For the text-containing cell, return its midpoint in (X, Y) coordinate format. 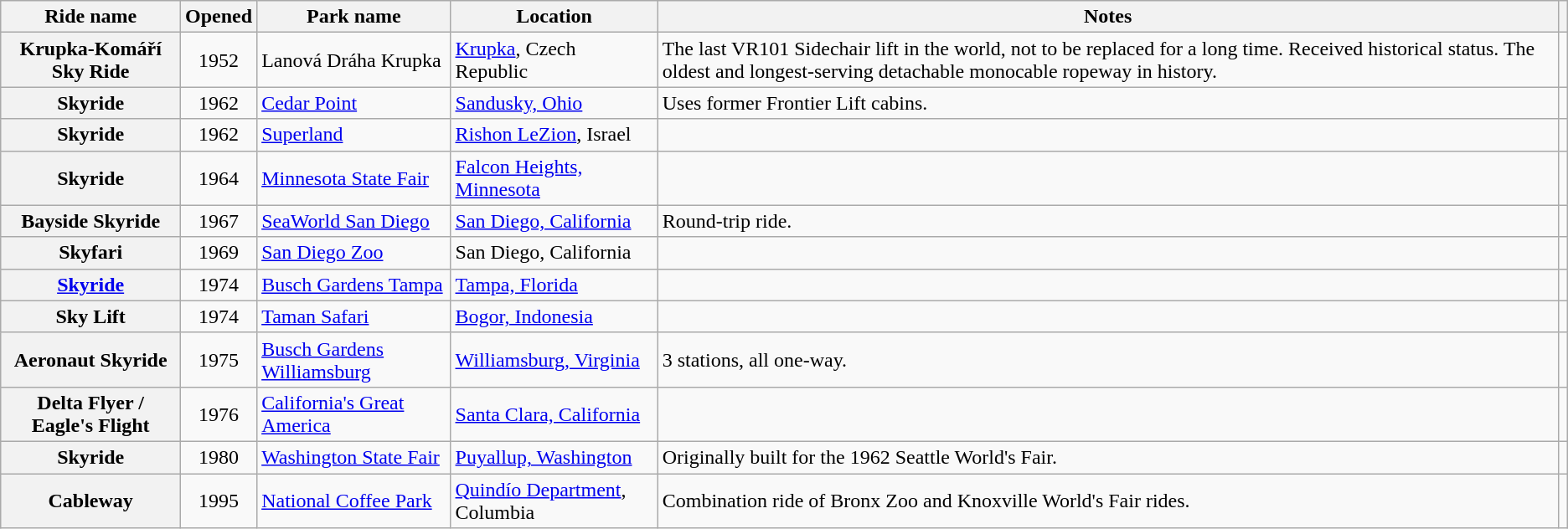
Santa Clara, California (554, 413)
Ride name (90, 17)
Originally built for the 1962 Seattle World's Fair. (1107, 457)
Falcon Heights, Minnesota (554, 177)
Sandusky, Ohio (554, 103)
1967 (219, 221)
Puyallup, Washington (554, 457)
Aeronaut Skyride (90, 360)
Bogor, Indonesia (554, 316)
Lanová Dráha Krupka (353, 60)
California's Great America (353, 413)
Quindío Department, Columbia (554, 501)
Cedar Point (353, 103)
Uses former Frontier Lift cabins. (1107, 103)
Minnesota State Fair (353, 177)
Cableway (90, 501)
San Diego Zoo (353, 253)
Sky Lift (90, 316)
3 stations, all one-way. (1107, 360)
1980 (219, 457)
Krupka, Czech Republic (554, 60)
Superland (353, 135)
Busch Gardens Williamsburg (353, 360)
SeaWorld San Diego (353, 221)
Krupka-Komáří Sky Ride (90, 60)
1975 (219, 360)
Park name (353, 17)
Skyfari (90, 253)
Combination ride of Bronx Zoo and Knoxville World's Fair rides. (1107, 501)
Williamsburg, Virginia (554, 360)
Busch Gardens Tampa (353, 285)
Bayside Skyride (90, 221)
Tampa, Florida (554, 285)
Rishon LeZion, Israel (554, 135)
Location (554, 17)
Delta Flyer / Eagle's Flight (90, 413)
Notes (1107, 17)
1964 (219, 177)
National Coffee Park (353, 501)
Round-trip ride. (1107, 221)
Opened (219, 17)
1976 (219, 413)
Taman Safari (353, 316)
Washington State Fair (353, 457)
1952 (219, 60)
1969 (219, 253)
1995 (219, 501)
